Find where the given text appears and provide that cell's center as [X, Y] coordinate. 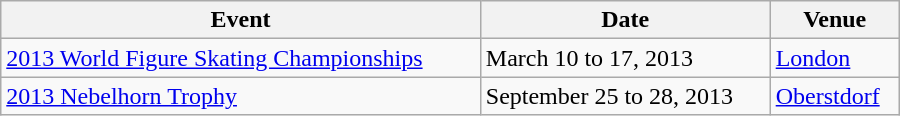
Venue [834, 20]
Event [241, 20]
2013 World Figure Skating Championships [241, 58]
London [834, 58]
September 25 to 28, 2013 [625, 96]
March 10 to 17, 2013 [625, 58]
Oberstdorf [834, 96]
Date [625, 20]
2013 Nebelhorn Trophy [241, 96]
